Extract the (x, y) coordinate from the center of the cell holding the provided text.  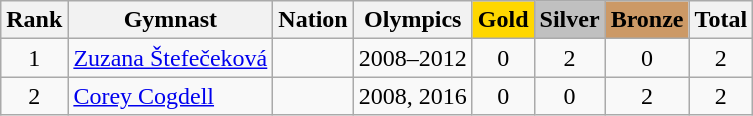
Gold (503, 20)
2008, 2016 (412, 96)
Gymnast (170, 20)
Olympics (412, 20)
Corey Cogdell (170, 96)
2008–2012 (412, 58)
Total (721, 20)
Zuzana Štefečeková (170, 58)
1 (34, 58)
Silver (570, 20)
Bronze (647, 20)
Rank (34, 20)
Nation (313, 20)
